Pinpoint the cell where the given text exists, returning its [X, Y] midpoint coordinate. 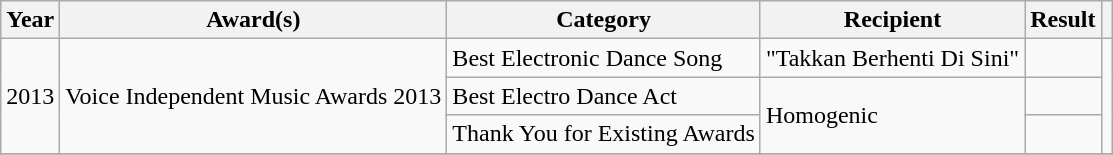
Thank You for Existing Awards [604, 134]
Best Electro Dance Act [604, 96]
2013 [30, 96]
Year [30, 20]
Category [604, 20]
"Takkan Berhenti Di Sini" [892, 58]
Best Electronic Dance Song [604, 58]
Homogenic [892, 115]
Result [1063, 20]
Award(s) [254, 20]
Recipient [892, 20]
Voice Independent Music Awards 2013 [254, 96]
